Extract the (X, Y) coordinate from the center of the cell holding the provided text.  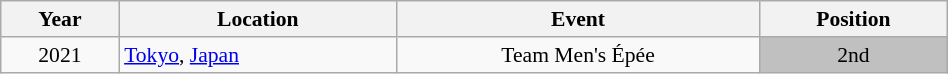
Position (854, 19)
Year (60, 19)
Event (578, 19)
2021 (60, 55)
Tokyo, Japan (258, 55)
Team Men's Épée (578, 55)
2nd (854, 55)
Location (258, 19)
